Determine the [x, y] coordinate at the center of the cell enclosing the given text.  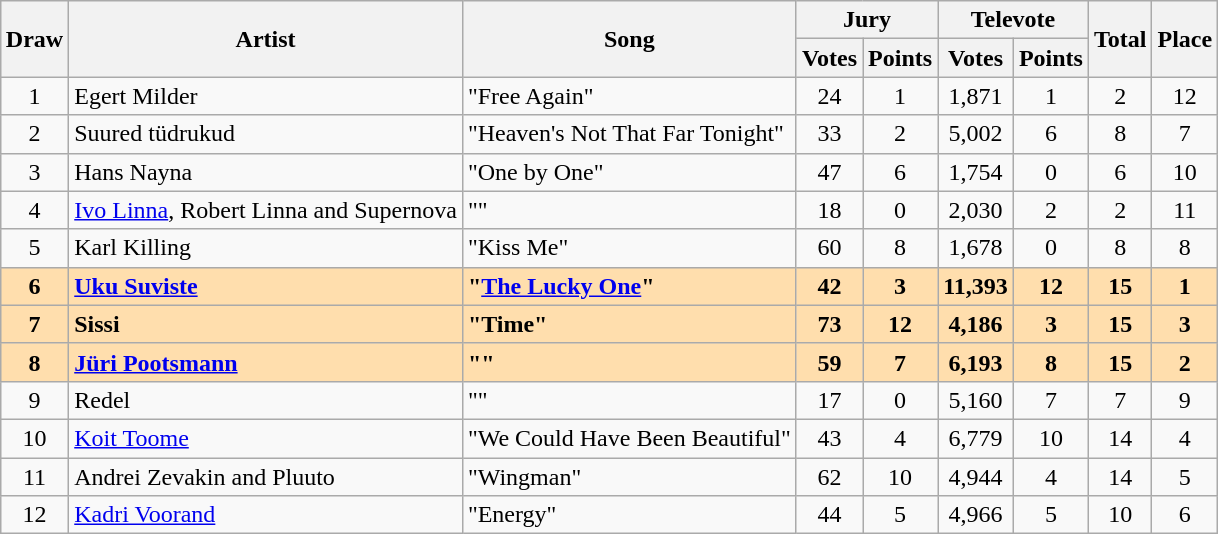
Koit Toome [266, 438]
Jury [866, 20]
42 [829, 286]
Draw [34, 39]
44 [829, 515]
Artist [266, 39]
43 [829, 438]
5,002 [976, 134]
1,678 [976, 248]
Jüri Pootsmann [266, 362]
4,966 [976, 515]
"Heaven's Not That Far Tonight" [629, 134]
"Time" [629, 324]
Egert Milder [266, 96]
2,030 [976, 210]
6,193 [976, 362]
62 [829, 477]
47 [829, 172]
Televote [1014, 20]
Sissi [266, 324]
Suured tüdrukud [266, 134]
Ivo Linna, Robert Linna and Supernova [266, 210]
11,393 [976, 286]
Kadri Voorand [266, 515]
Song [629, 39]
Hans Nayna [266, 172]
4,944 [976, 477]
Place [1185, 39]
33 [829, 134]
4,186 [976, 324]
18 [829, 210]
1,754 [976, 172]
Andrei Zevakin and Pluuto [266, 477]
60 [829, 248]
73 [829, 324]
"The Lucky One" [629, 286]
"We Could Have Been Beautiful" [629, 438]
"Free Again" [629, 96]
"Kiss Me" [629, 248]
"Wingman" [629, 477]
24 [829, 96]
Total [1120, 39]
59 [829, 362]
"Energy" [629, 515]
Redel [266, 400]
Uku Suviste [266, 286]
6,779 [976, 438]
17 [829, 400]
1,871 [976, 96]
"One by One" [629, 172]
5,160 [976, 400]
Karl Killing [266, 248]
